Output the (X, Y) coordinate of the center of the cell containing the given text.  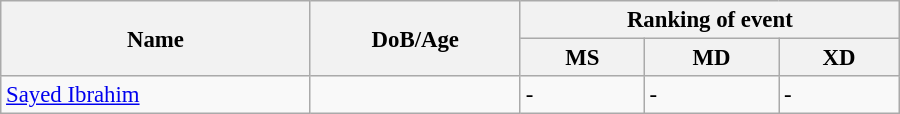
XD (840, 58)
DoB/Age (415, 38)
Name (156, 38)
MS (582, 58)
Ranking of event (710, 20)
Sayed Ibrahim (156, 95)
MD (711, 58)
